Extract the (x, y) coordinate from the center of the cell holding the provided text.  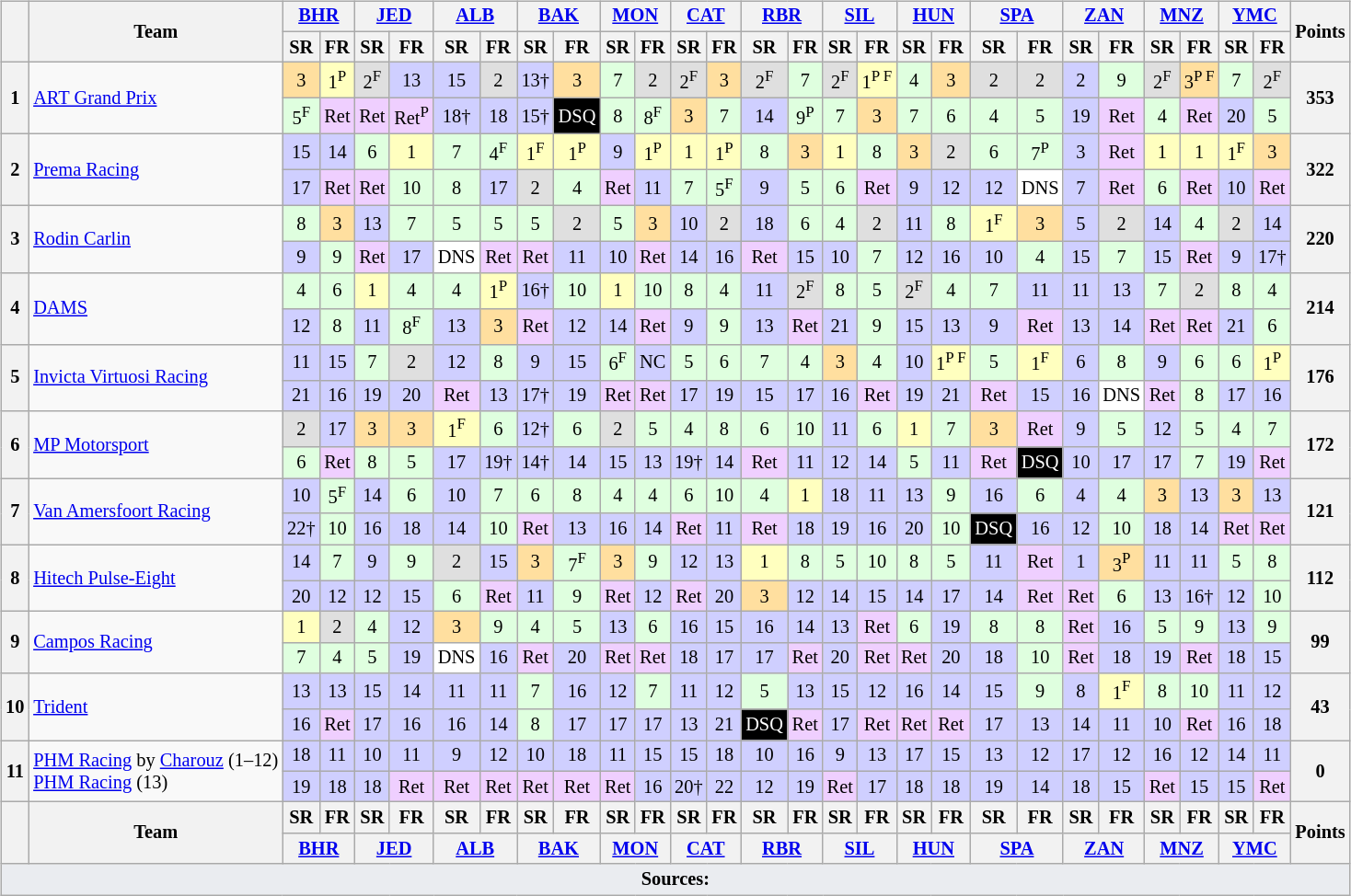
43 (1320, 706)
7P (1040, 153)
99 (1320, 642)
Trident (156, 706)
7F (577, 563)
214 (1320, 308)
9P (805, 116)
Invicta Virtuosi Racing (156, 377)
Sources: (675, 879)
Hitech Pulse-Eight (156, 578)
220 (1320, 239)
6F (618, 362)
20† (688, 787)
ART Grand Prix (156, 98)
353 (1320, 98)
0 (1320, 771)
18† (456, 116)
14† (536, 463)
RetP (410, 116)
3P (1121, 563)
PHM Racing by Charouz (1–12) PHM Racing (13) (156, 771)
Campos Racing (156, 642)
NC (652, 362)
4F (498, 153)
112 (1320, 578)
MP Motorsport (156, 445)
322 (1320, 170)
Rodin Carlin (156, 239)
13† (536, 81)
3P F (1199, 81)
DAMS (156, 308)
12† (536, 429)
Prema Racing (156, 170)
22 (723, 787)
15† (536, 116)
22† (301, 529)
121 (1320, 511)
Van Amersfoort Racing (156, 511)
176 (1320, 377)
172 (1320, 445)
